Pinpoint the cell where the given text exists, returning its (X, Y) midpoint coordinate. 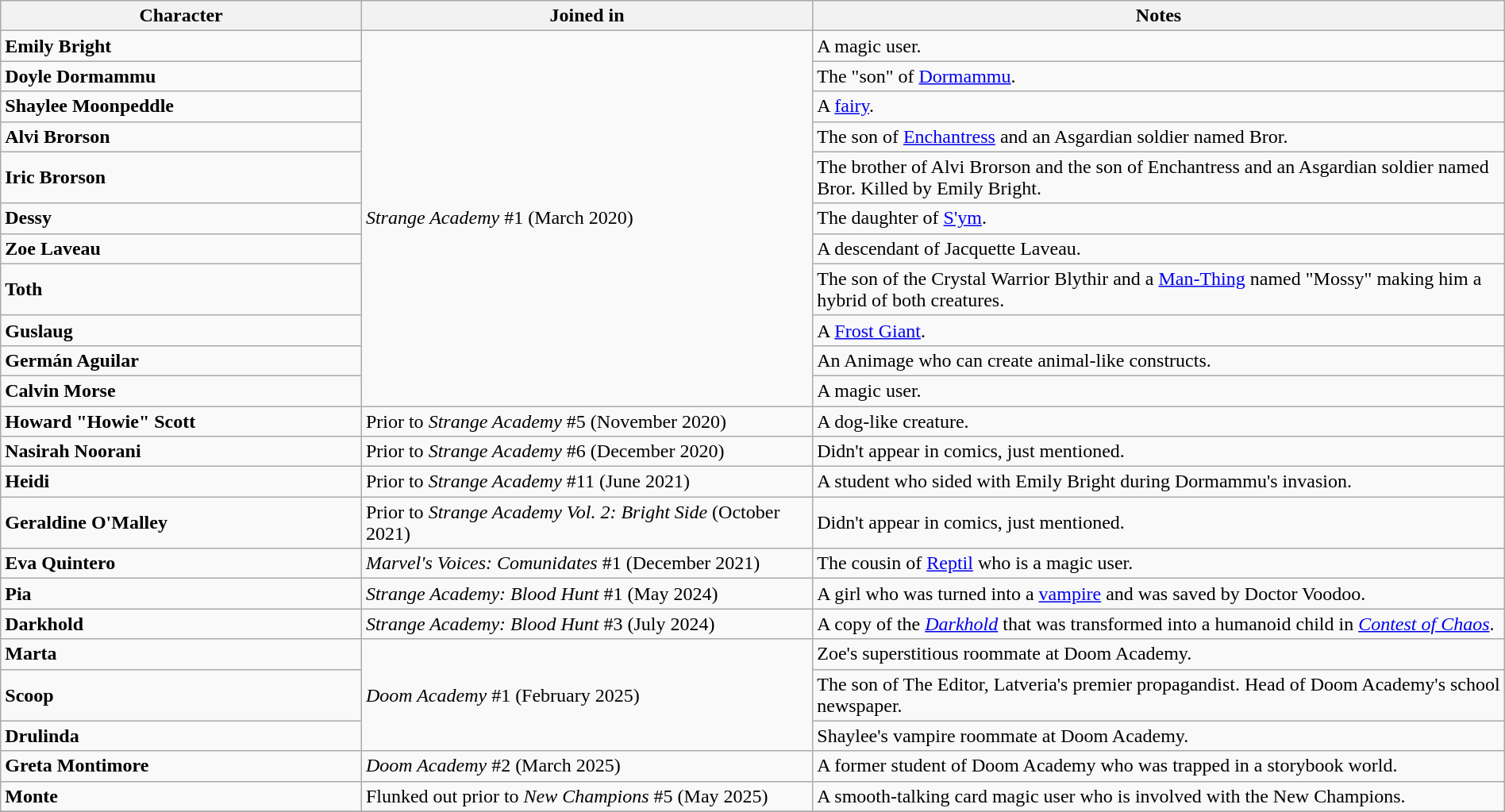
Alvi Brorson (181, 137)
A dog-like creature. (1159, 421)
Pia (181, 594)
Howard "Howie" Scott (181, 421)
The daughter of S'ym. (1159, 218)
Marvel's Voices: Comunidates #1 (December 2021) (587, 564)
Strange Academy: Blood Hunt #1 (May 2024) (587, 594)
Doom Academy #2 (March 2025) (587, 766)
The son of the Crystal Warrior Blythir and a Man-Thing named "Mossy" making him a hybrid of both creatures. (1159, 289)
A smooth-talking card magic user who is involved with the New Champions. (1159, 796)
Darkhold (181, 624)
Iric Brorson (181, 178)
Doyle Dormammu (181, 76)
Shaylee's vampire roommate at Doom Academy. (1159, 736)
Heidi (181, 482)
Scoop (181, 695)
Eva Quintero (181, 564)
Strange Academy: Blood Hunt #3 (July 2024) (587, 624)
Flunked out prior to New Champions #5 (May 2025) (587, 796)
Prior to Strange Academy Vol. 2: Bright Side (October 2021) (587, 522)
Nasirah Noorani (181, 452)
The son of The Editor, Latveria's premier propagandist. Head of Doom Academy's school newspaper. (1159, 695)
Strange Academy #1 (March 2020) (587, 219)
A copy of the Darkhold that was transformed into a humanoid child in Contest of Chaos. (1159, 624)
The cousin of Reptil who is a magic user. (1159, 564)
Guslaug (181, 330)
Prior to Strange Academy #6 (December 2020) (587, 452)
An Animage who can create animal-like constructs. (1159, 360)
Notes (1159, 16)
Zoe Laveau (181, 248)
Dessy (181, 218)
The son of Enchantress and an Asgardian soldier named Bror. (1159, 137)
Monte (181, 796)
A fairy. (1159, 106)
Marta (181, 654)
Prior to Strange Academy #5 (November 2020) (587, 421)
Germán Aguilar (181, 360)
Toth (181, 289)
A Frost Giant. (1159, 330)
Geraldine O'Malley (181, 522)
The "son" of Dormammu. (1159, 76)
A former student of Doom Academy who was trapped in a storybook world. (1159, 766)
Greta Montimore (181, 766)
Character (181, 16)
A student who sided with Emily Bright during Dormammu's invasion. (1159, 482)
Drulinda (181, 736)
The brother of Alvi Brorson and the son of Enchantress and an Asgardian soldier named Bror. Killed by Emily Bright. (1159, 178)
Emily Bright (181, 46)
Shaylee Moonpeddle (181, 106)
Prior to Strange Academy #11 (June 2021) (587, 482)
A girl who was turned into a vampire and was saved by Doctor Voodoo. (1159, 594)
Zoe's superstitious roommate at Doom Academy. (1159, 654)
Calvin Morse (181, 391)
A descendant of Jacquette Laveau. (1159, 248)
Joined in (587, 16)
Doom Academy #1 (February 2025) (587, 695)
